Capture the cell that displays the provided text and extract its (X, Y) central coordinate. 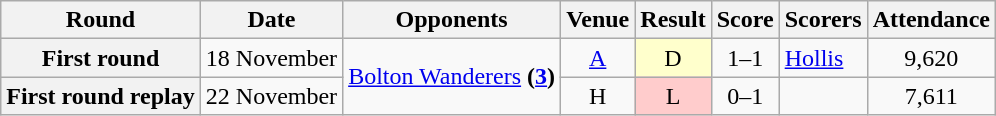
9,620 (931, 58)
Venue (598, 20)
Result (673, 20)
0–1 (745, 96)
18 November (271, 58)
H (598, 96)
Hollis (823, 58)
Round (101, 20)
1–1 (745, 58)
Score (745, 20)
First round replay (101, 96)
Attendance (931, 20)
A (598, 58)
D (673, 58)
Scorers (823, 20)
22 November (271, 96)
Bolton Wanderers (3) (452, 77)
7,611 (931, 96)
L (673, 96)
Opponents (452, 20)
Date (271, 20)
First round (101, 58)
